From the cell containing the given text, extract its center point as [X, Y] coordinate. 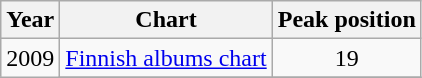
2009 [30, 58]
Chart [166, 20]
Finnish albums chart [166, 58]
Peak position [346, 20]
Year [30, 20]
19 [346, 58]
